From the cell containing the given text, extract its center point as (X, Y) coordinate. 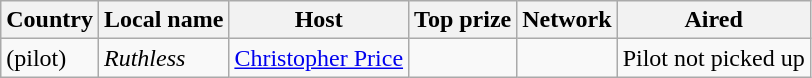
Pilot not picked up (714, 58)
Christopher Price (319, 58)
Network (567, 20)
Host (319, 20)
Country (50, 20)
Aired (714, 20)
(pilot) (50, 58)
Top prize (463, 20)
Ruthless (163, 58)
Local name (163, 20)
